Search for the cell housing the specified text and yield its [X, Y] center coordinate. 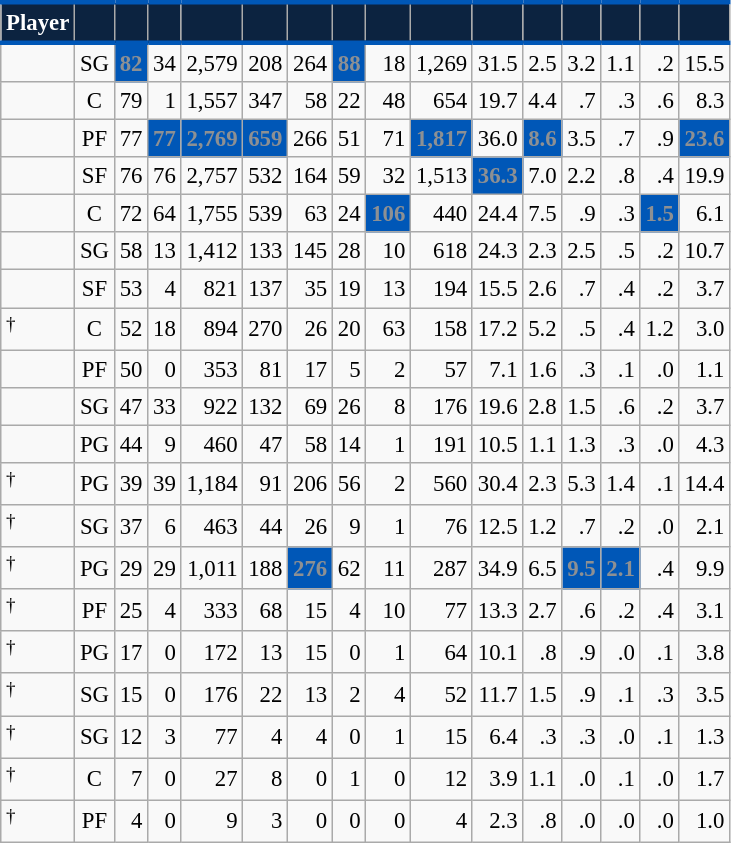
19 [348, 289]
35 [310, 289]
59 [348, 176]
5.2 [542, 329]
3.1 [704, 610]
532 [266, 176]
6.1 [704, 214]
164 [310, 176]
68 [266, 610]
539 [266, 214]
1,412 [212, 251]
158 [442, 329]
1,755 [212, 214]
10.5 [497, 444]
71 [388, 139]
3.8 [704, 652]
2.7 [542, 610]
2.6 [542, 289]
14 [348, 444]
14.4 [704, 484]
132 [266, 406]
194 [442, 289]
9.9 [704, 568]
333 [212, 610]
56 [348, 484]
1,011 [212, 568]
618 [442, 251]
31.5 [497, 62]
48 [388, 101]
53 [130, 289]
7.0 [542, 176]
30.4 [497, 484]
25 [130, 610]
188 [266, 568]
1.6 [542, 369]
821 [212, 289]
6.5 [542, 568]
440 [442, 214]
51 [348, 139]
7.5 [542, 214]
1,184 [212, 484]
24.4 [497, 214]
287 [442, 568]
79 [130, 101]
347 [266, 101]
11 [388, 568]
4.3 [704, 444]
10.1 [497, 652]
145 [310, 251]
1,513 [442, 176]
266 [310, 139]
6.4 [497, 737]
3.2 [582, 62]
11.7 [497, 695]
32 [388, 176]
34.9 [497, 568]
133 [266, 251]
922 [212, 406]
36.3 [497, 176]
1,557 [212, 101]
463 [212, 526]
19.7 [497, 101]
106 [388, 214]
36.0 [497, 139]
137 [266, 289]
7 [130, 779]
5 [348, 369]
2.8 [542, 406]
82 [130, 62]
27 [212, 779]
264 [310, 62]
3.9 [497, 779]
560 [442, 484]
1,817 [442, 139]
1.4 [620, 484]
10.7 [704, 251]
276 [310, 568]
894 [212, 329]
33 [164, 406]
191 [442, 444]
2,769 [212, 139]
62 [348, 568]
24 [348, 214]
20 [348, 329]
1.0 [704, 821]
72 [130, 214]
654 [442, 101]
8.3 [704, 101]
24.3 [497, 251]
12.5 [497, 526]
659 [266, 139]
57 [442, 369]
1.7 [704, 779]
5.3 [582, 484]
9.5 [582, 568]
172 [212, 652]
17.2 [497, 329]
460 [212, 444]
37 [130, 526]
88 [348, 62]
19.6 [497, 406]
91 [266, 484]
2,757 [212, 176]
13.3 [497, 610]
50 [130, 369]
208 [266, 62]
28 [348, 251]
6 [164, 526]
34 [164, 62]
19.9 [704, 176]
8.6 [542, 139]
270 [266, 329]
206 [310, 484]
7.1 [497, 369]
2,579 [212, 62]
2.2 [582, 176]
3.0 [704, 329]
23.6 [704, 139]
69 [310, 406]
4.4 [542, 101]
81 [266, 369]
353 [212, 369]
1,269 [442, 62]
Player [38, 22]
